Identify which cell holds the provided text, then report its (X, Y) central coordinate. 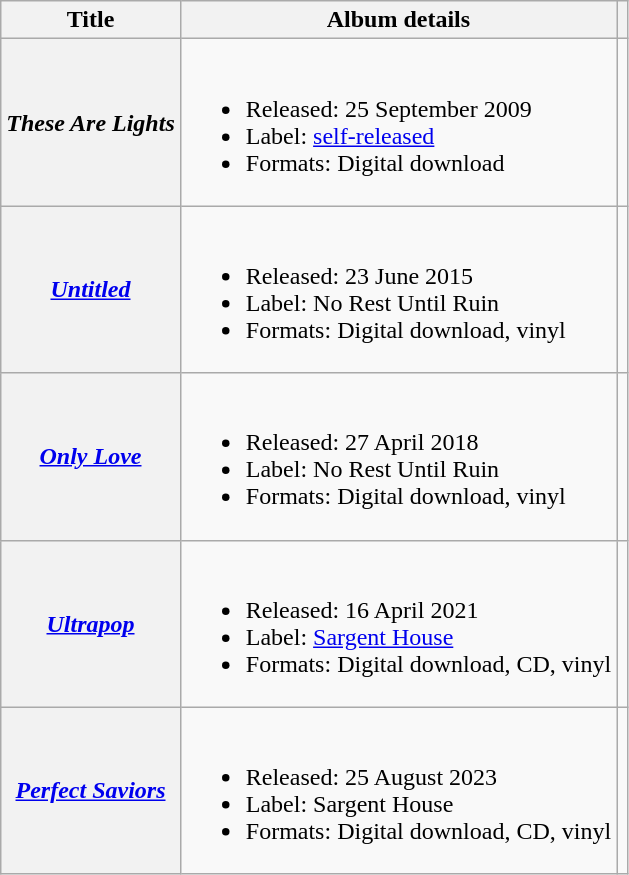
Released: 25 September 2009Label: self-releasedFormats: Digital download (398, 122)
Ultrapop (91, 624)
Title (91, 20)
Released: 27 April 2018Label: No Rest Until RuinFormats: Digital download, vinyl (398, 456)
Released: 25 August 2023Label: Sargent HouseFormats: Digital download, CD, vinyl (398, 790)
Untitled (91, 290)
Perfect Saviors (91, 790)
These Are Lights (91, 122)
Released: 16 April 2021Label: Sargent HouseFormats: Digital download, CD, vinyl (398, 624)
Released: 23 June 2015Label: No Rest Until RuinFormats: Digital download, vinyl (398, 290)
Album details (398, 20)
Only Love (91, 456)
